Locate the cell with the specified text and output its [x, y] center coordinate. 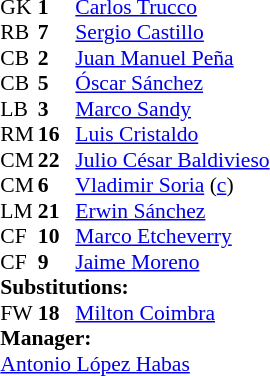
16 [57, 135]
Luis Cristaldo [172, 135]
3 [57, 109]
Manager: [134, 339]
18 [57, 313]
6 [57, 185]
Milton Coimbra [172, 313]
Juan Manuel Peña [172, 58]
9 [57, 262]
Marco Sandy [172, 109]
LM [19, 211]
10 [57, 237]
RB [19, 33]
Julio César Baldivieso [172, 160]
Sergio Castillo [172, 33]
5 [57, 83]
FW [19, 313]
2 [57, 58]
Substitutions: [134, 287]
Erwin Sánchez [172, 211]
LB [19, 109]
RM [19, 135]
7 [57, 33]
Óscar Sánchez [172, 83]
Marco Etcheverry [172, 237]
Jaime Moreno [172, 262]
Vladimir Soria (c) [172, 185]
22 [57, 160]
21 [57, 211]
